Provide the (X, Y) coordinate of the cell's center where the given text is located.  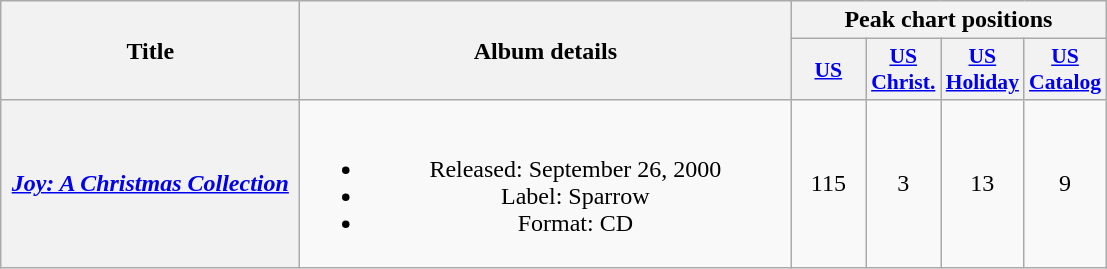
Album details (546, 50)
USHoliday (982, 70)
Title (150, 50)
US (828, 70)
13 (982, 184)
USCatalog (1065, 70)
USChrist. (904, 70)
115 (828, 184)
Peak chart positions (948, 20)
Released: September 26, 2000Label: SparrowFormat: CD (546, 184)
Joy: A Christmas Collection (150, 184)
9 (1065, 184)
3 (904, 184)
